Return [X, Y] of the center of cell containing provided text 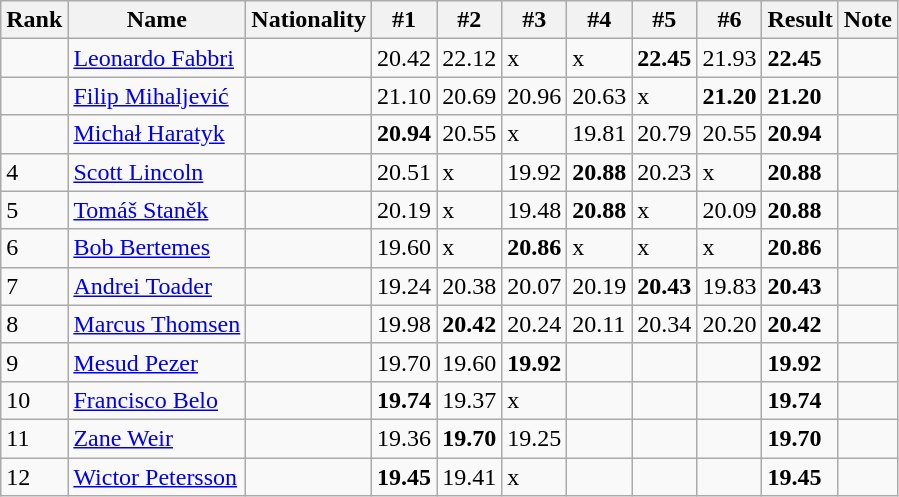
#4 [600, 20]
11 [34, 438]
Tomáš Staněk [157, 210]
19.25 [534, 438]
12 [34, 477]
Wictor Petersson [157, 477]
19.36 [404, 438]
19.24 [404, 286]
19.41 [470, 477]
#3 [534, 20]
#2 [470, 20]
#6 [730, 20]
7 [34, 286]
22.12 [470, 58]
20.11 [600, 324]
Note [868, 20]
Marcus Thomsen [157, 324]
Michał Haratyk [157, 134]
20.69 [470, 96]
Nationality [309, 20]
#1 [404, 20]
19.48 [534, 210]
19.81 [600, 134]
20.38 [470, 286]
Name [157, 20]
9 [34, 362]
20.51 [404, 172]
4 [34, 172]
Result [800, 20]
10 [34, 400]
Zane Weir [157, 438]
21.93 [730, 58]
20.34 [664, 324]
21.10 [404, 96]
Scott Lincoln [157, 172]
20.79 [664, 134]
20.07 [534, 286]
8 [34, 324]
19.98 [404, 324]
6 [34, 248]
20.09 [730, 210]
#5 [664, 20]
5 [34, 210]
20.24 [534, 324]
20.20 [730, 324]
Leonardo Fabbri [157, 58]
20.23 [664, 172]
Bob Bertemes [157, 248]
19.83 [730, 286]
20.96 [534, 96]
Andrei Toader [157, 286]
19.37 [470, 400]
Francisco Belo [157, 400]
20.63 [600, 96]
Filip Mihaljević [157, 96]
Rank [34, 20]
Mesud Pezer [157, 362]
